From the cell containing the given text, extract its center point as (x, y) coordinate. 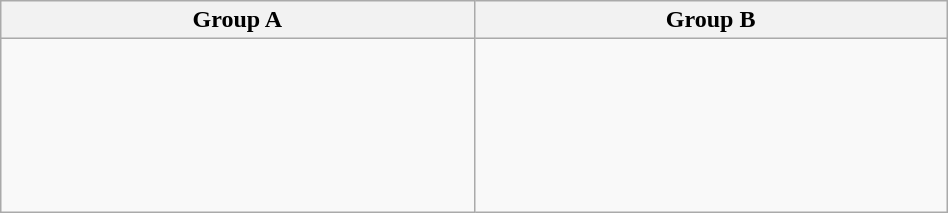
Group A (238, 20)
Group B (710, 20)
